Scan for the cell matching the given text and deliver its [X, Y] coordinate at center. 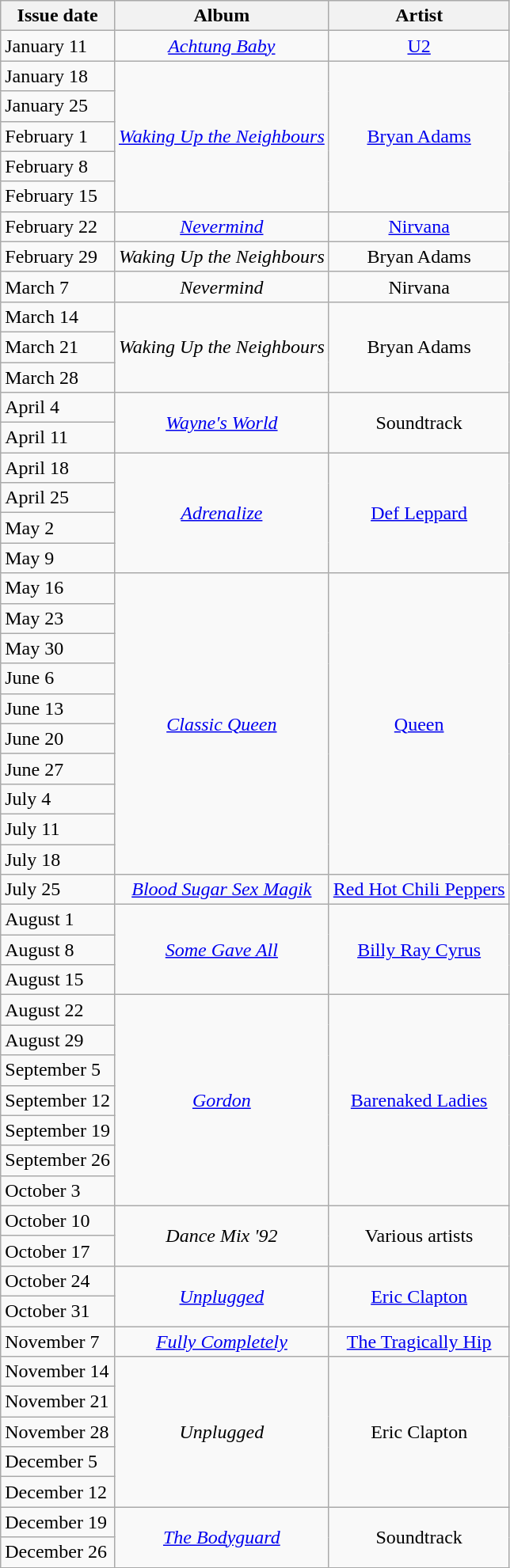
August 8 [58, 950]
May 16 [58, 588]
Blood Sugar Sex Magik [222, 890]
November 7 [58, 1342]
January 18 [58, 76]
February 22 [58, 226]
June 6 [58, 678]
October 17 [58, 1251]
June 13 [58, 708]
Issue date [58, 16]
October 24 [58, 1281]
May 30 [58, 648]
April 11 [58, 438]
September 26 [58, 1160]
August 15 [58, 980]
Gordon [222, 1100]
Red Hot Chili Peppers [419, 890]
Fully Completely [222, 1342]
October 3 [58, 1190]
April 18 [58, 468]
July 25 [58, 890]
December 5 [58, 1462]
Artist [419, 16]
April 4 [58, 408]
January 11 [58, 46]
February 8 [58, 166]
July 18 [58, 859]
February 15 [58, 196]
November 14 [58, 1372]
June 27 [58, 769]
July 4 [58, 799]
June 20 [58, 738]
September 19 [58, 1130]
November 28 [58, 1432]
September 12 [58, 1100]
November 21 [58, 1402]
Various artists [419, 1236]
Adrenalize [222, 513]
December 19 [58, 1522]
March 14 [58, 317]
October 31 [58, 1311]
March 21 [58, 347]
Some Gave All [222, 950]
Barenaked Ladies [419, 1100]
August 29 [58, 1040]
Classic Queen [222, 723]
March 7 [58, 287]
December 12 [58, 1492]
May 9 [58, 558]
July 11 [58, 829]
September 5 [58, 1070]
August 1 [58, 920]
August 22 [58, 1010]
Album [222, 16]
Billy Ray Cyrus [419, 950]
U2 [419, 46]
Achtung Baby [222, 46]
Wayne's World [222, 423]
April 25 [58, 498]
December 26 [58, 1552]
Queen [419, 723]
May 2 [58, 528]
January 25 [58, 106]
The Tragically Hip [419, 1342]
October 10 [58, 1221]
Dance Mix '92 [222, 1236]
February 29 [58, 256]
March 28 [58, 378]
May 23 [58, 618]
Def Leppard [419, 513]
February 1 [58, 136]
The Bodyguard [222, 1537]
